Pinpoint the cell where the given text exists, returning its (X, Y) midpoint coordinate. 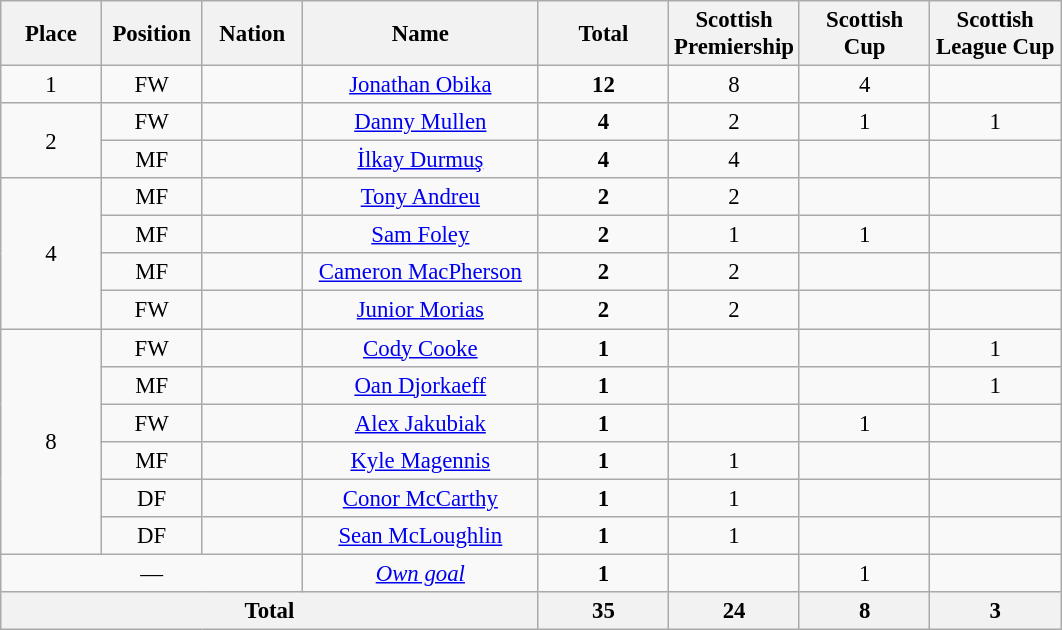
Cody Cooke (421, 348)
— (152, 573)
Nation (252, 34)
Sam Foley (421, 235)
İlkay Durmuş (421, 160)
Own goal (421, 573)
Conor McCarthy (421, 498)
Scottish League Cup (996, 34)
3 (996, 611)
35 (604, 611)
12 (604, 85)
Cameron MacPherson (421, 273)
Name (421, 34)
Scottish Cup (864, 34)
Tony Andreu (421, 197)
Junior Morias (421, 310)
Sean McLoughlin (421, 536)
Oan Djorkaeff (421, 385)
Kyle Magennis (421, 460)
Danny Mullen (421, 122)
Place (52, 34)
24 (734, 611)
Alex Jakubiak (421, 423)
Scottish Premiership (734, 34)
Jonathan Obika (421, 85)
Position (152, 34)
